Output the (x, y) coordinate of the center of the cell containing the given text.  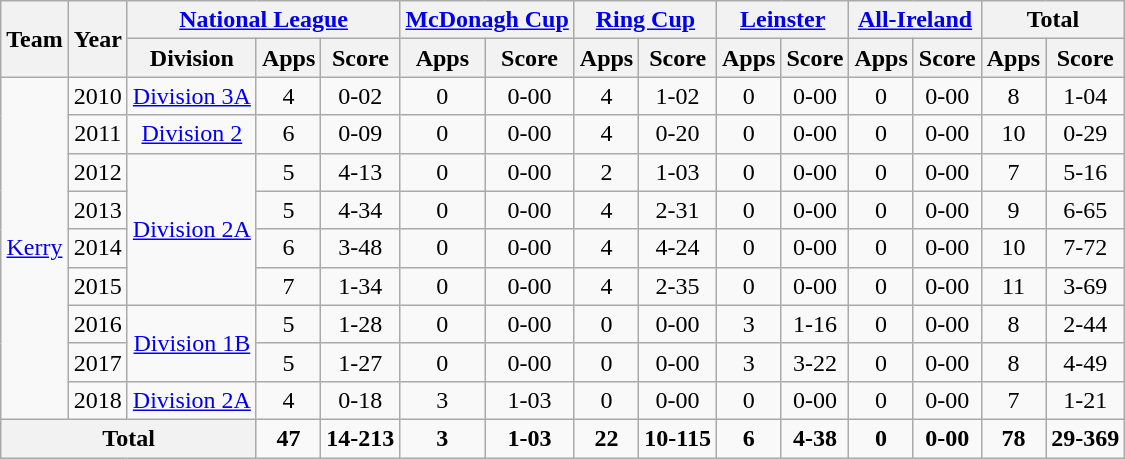
5-16 (1086, 172)
2010 (98, 96)
1-34 (360, 286)
0-18 (360, 400)
3-69 (1086, 286)
14-213 (360, 438)
78 (1013, 438)
47 (288, 438)
2-31 (678, 210)
National League (264, 20)
1-16 (815, 324)
2-35 (678, 286)
2014 (98, 248)
29-369 (1086, 438)
4-34 (360, 210)
1-21 (1086, 400)
2017 (98, 362)
2 (606, 172)
10-115 (678, 438)
Division (192, 58)
22 (606, 438)
2012 (98, 172)
McDonagh Cup (487, 20)
All-Ireland (915, 20)
7-72 (1086, 248)
Team (35, 39)
3-22 (815, 362)
9 (1013, 210)
2013 (98, 210)
2018 (98, 400)
0-20 (678, 134)
11 (1013, 286)
0-09 (360, 134)
2-44 (1086, 324)
Ring Cup (645, 20)
2011 (98, 134)
0-02 (360, 96)
Leinster (782, 20)
1-02 (678, 96)
Division 2 (192, 134)
3-48 (360, 248)
0-29 (1086, 134)
Division 3A (192, 96)
1-04 (1086, 96)
6-65 (1086, 210)
4-49 (1086, 362)
1-27 (360, 362)
1-28 (360, 324)
4-13 (360, 172)
2016 (98, 324)
4-38 (815, 438)
2015 (98, 286)
Year (98, 39)
Kerry (35, 248)
4-24 (678, 248)
Division 1B (192, 343)
